Find where the given text appears and provide that cell's center as [x, y] coordinate. 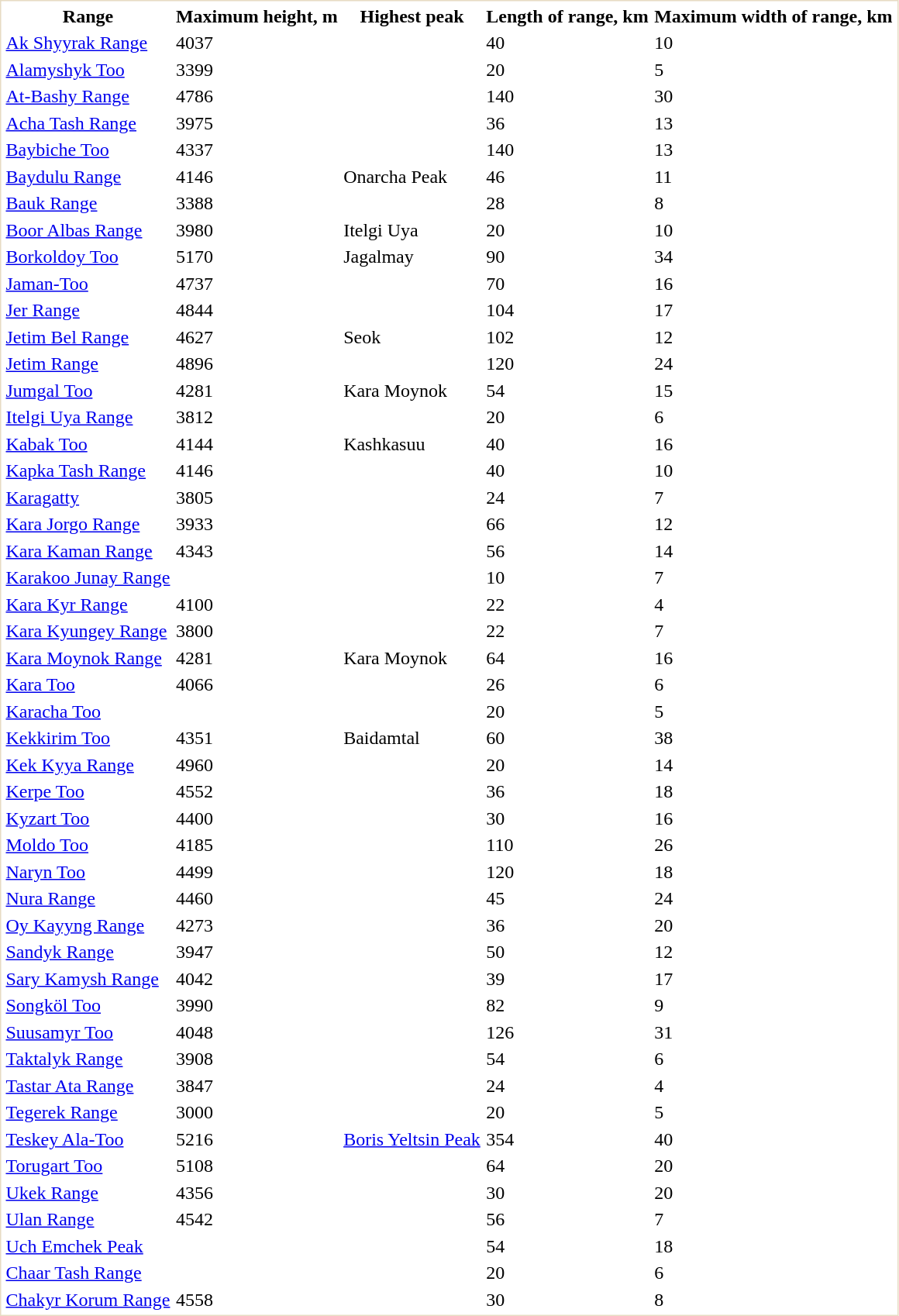
4037 [257, 43]
Jetim Range [88, 363]
39 [567, 979]
Kerpe Too [88, 791]
31 [773, 1032]
3812 [257, 418]
Kara Kyungey Range [88, 632]
3805 [257, 498]
Kara Moynok Range [88, 658]
Kara Kaman Range [88, 551]
Itelgi Uya [412, 230]
4960 [257, 765]
Karagatty [88, 498]
Nura Range [88, 898]
60 [567, 739]
Kyzart Too [88, 818]
70 [567, 284]
4737 [257, 284]
Onarcha Peak [412, 177]
Boris Yeltsin Peak [412, 1139]
66 [567, 525]
Teskey Ala-Too [88, 1139]
Songköl Too [88, 1005]
Alamyshyk Too [88, 70]
Tastar Ata Range [88, 1086]
Ak Shyyrak Range [88, 43]
110 [567, 846]
4786 [257, 97]
3399 [257, 70]
4343 [257, 551]
Range [88, 16]
Jetim Bel Range [88, 337]
9 [773, 1005]
Karakoo Junay Range [88, 577]
Bauk Range [88, 204]
Borkoldoy Too [88, 257]
Baybiche Too [88, 150]
3800 [257, 632]
3388 [257, 204]
4273 [257, 925]
Highest peak [412, 16]
Oy Kayyng Range [88, 925]
Boor Albas Range [88, 230]
Maximum height, m [257, 16]
4499 [257, 872]
46 [567, 177]
4337 [257, 150]
28 [567, 204]
Jaman-Too [88, 284]
3947 [257, 953]
Jumgal Too [88, 391]
11 [773, 177]
Kabak Too [88, 444]
5108 [257, 1166]
Torugart Too [88, 1166]
Sandyk Range [88, 953]
Taktalyk Range [88, 1059]
3980 [257, 230]
Maximum width of range, km [773, 16]
4460 [257, 898]
4844 [257, 311]
4896 [257, 363]
5170 [257, 257]
3000 [257, 1112]
82 [567, 1005]
3908 [257, 1059]
Jer Range [88, 311]
126 [567, 1032]
Uch Emchek Peak [88, 1246]
Kashkasuu [412, 444]
15 [773, 391]
Seok [412, 337]
4552 [257, 791]
Suusamyr Too [88, 1032]
4356 [257, 1193]
4066 [257, 684]
Jagalmay [412, 257]
Sary Kamysh Range [88, 979]
4048 [257, 1032]
4100 [257, 605]
Chaar Tash Range [88, 1273]
Length of range, km [567, 16]
45 [567, 898]
Baidamtal [412, 739]
4400 [257, 818]
Baydulu Range [88, 177]
3975 [257, 123]
34 [773, 257]
Tegerek Range [88, 1112]
4627 [257, 337]
Ulan Range [88, 1219]
4185 [257, 846]
4351 [257, 739]
90 [567, 257]
5216 [257, 1139]
Acha Tash Range [88, 123]
Chakyr Korum Range [88, 1300]
Kara Too [88, 684]
Kara Jorgo Range [88, 525]
Kapka Tash Range [88, 470]
Kara Kyr Range [88, 605]
4042 [257, 979]
3990 [257, 1005]
3933 [257, 525]
Karacha Too [88, 711]
4542 [257, 1219]
102 [567, 337]
4144 [257, 444]
Kekkirim Too [88, 739]
354 [567, 1139]
Moldo Too [88, 846]
104 [567, 311]
Kek Kyya Range [88, 765]
Naryn Too [88, 872]
50 [567, 953]
3847 [257, 1086]
38 [773, 739]
4558 [257, 1300]
At-Bashy Range [88, 97]
Itelgi Uya Range [88, 418]
Ukek Range [88, 1193]
